Extract the (X, Y) coordinate from the center of the cell holding the provided text.  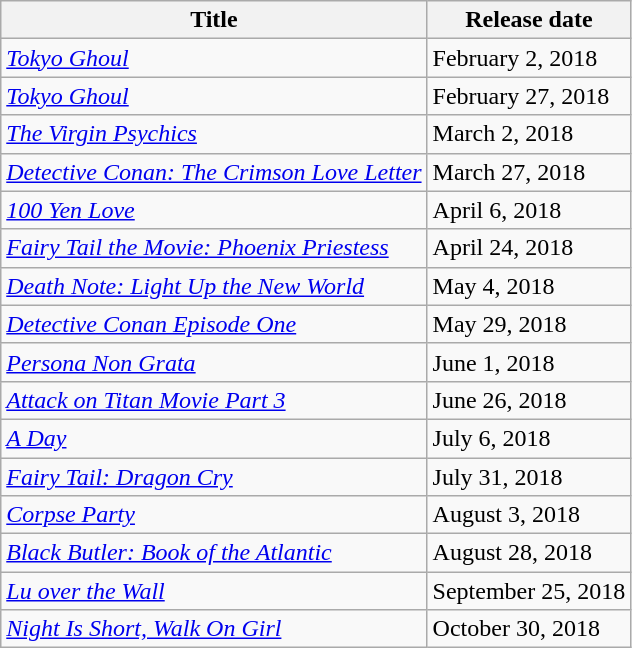
Release date (529, 20)
Fairy Tail the Movie: Phoenix Priestess (214, 248)
June 26, 2018 (529, 400)
June 1, 2018 (529, 362)
The Virgin Psychics (214, 134)
October 30, 2018 (529, 629)
February 2, 2018 (529, 58)
Detective Conan Episode One (214, 324)
Corpse Party (214, 515)
July 6, 2018 (529, 438)
Death Note: Light Up the New World (214, 286)
100 Yen Love (214, 210)
May 29, 2018 (529, 324)
A Day (214, 438)
April 24, 2018 (529, 248)
May 4, 2018 (529, 286)
March 2, 2018 (529, 134)
July 31, 2018 (529, 477)
April 6, 2018 (529, 210)
Detective Conan: The Crimson Love Letter (214, 172)
Lu over the Wall (214, 591)
Title (214, 20)
September 25, 2018 (529, 591)
Black Butler: Book of the Atlantic (214, 553)
August 3, 2018 (529, 515)
Persona Non Grata (214, 362)
Night Is Short, Walk On Girl (214, 629)
March 27, 2018 (529, 172)
Fairy Tail: Dragon Cry (214, 477)
August 28, 2018 (529, 553)
Attack on Titan Movie Part 3 (214, 400)
February 27, 2018 (529, 96)
